Return (x, y) of the center of cell containing provided text 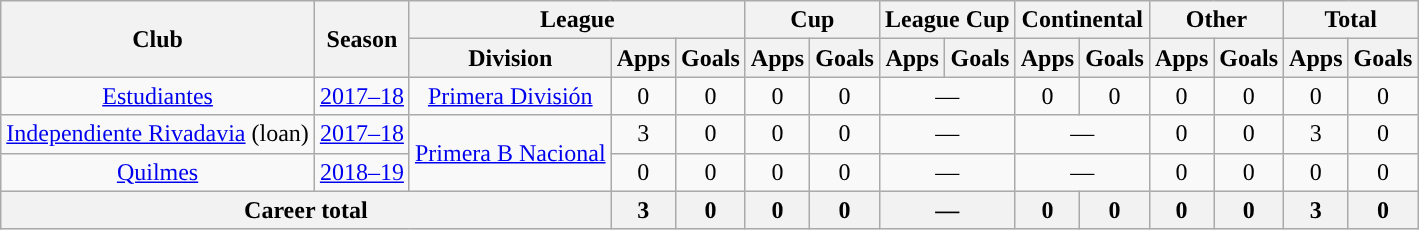
Other (1216, 20)
2018–19 (362, 172)
Continental (1082, 20)
Total (1351, 20)
League Cup (947, 20)
Independiente Rivadavia (loan) (158, 134)
Estudiantes (158, 96)
Career total (306, 210)
Quilmes (158, 172)
Season (362, 39)
League (577, 20)
Primera B Nacional (510, 153)
Division (510, 58)
Club (158, 39)
Cup (812, 20)
Primera División (510, 96)
